For the text-containing cell, return its midpoint in [x, y] coordinate format. 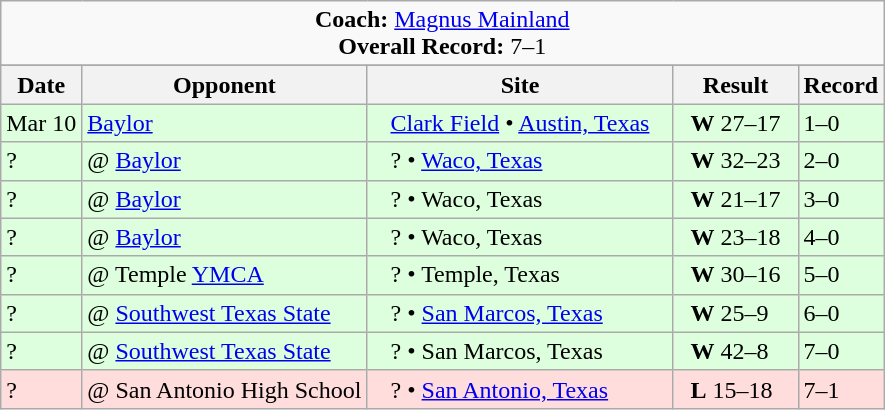
Coach: Magnus MainlandOverall Record: 7–1 [442, 34]
W 23–18 [736, 237]
7–1 [841, 389]
@ San Antonio High School [224, 389]
? • Temple, Texas [520, 275]
Result [736, 85]
Date [42, 85]
L 15–18 [736, 389]
Baylor [224, 123]
W 32–23 [736, 161]
Record [841, 85]
3–0 [841, 199]
4–0 [841, 237]
W 25–9 [736, 313]
? • San Antonio, Texas [520, 389]
Mar 10 [42, 123]
5–0 [841, 275]
@ Temple YMCA [224, 275]
Clark Field • Austin, Texas [520, 123]
W 42–8 [736, 351]
W 30–16 [736, 275]
Opponent [224, 85]
W 21–17 [736, 199]
6–0 [841, 313]
2–0 [841, 161]
W 27–17 [736, 123]
1–0 [841, 123]
7–0 [841, 351]
Site [520, 85]
